Locate the cell with the specified text and output its (x, y) center coordinate. 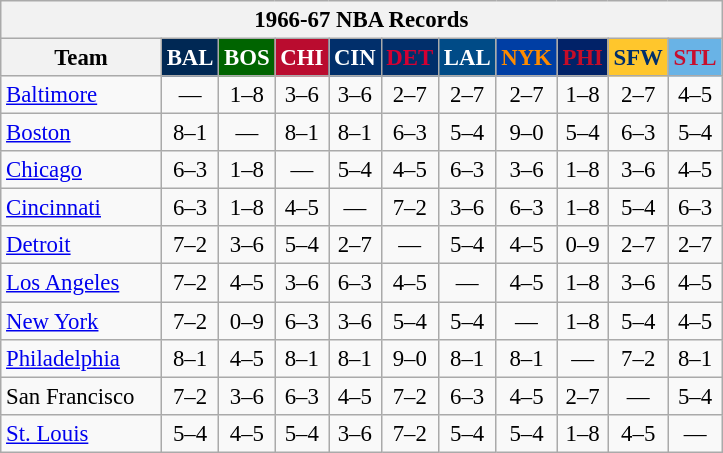
Los Angeles (82, 283)
NYK (526, 58)
San Francisco (82, 396)
St. Louis (82, 433)
Chicago (82, 170)
Team (82, 58)
CIN (355, 58)
DET (410, 58)
PHI (582, 58)
Detroit (82, 245)
Cincinnati (82, 208)
1966-67 NBA Records (362, 20)
CHI (302, 58)
Baltimore (82, 95)
STL (695, 58)
BOS (247, 58)
New York (82, 321)
Boston (82, 133)
LAL (466, 58)
SFW (638, 58)
Philadelphia (82, 358)
BAL (190, 58)
